For the text-containing cell, return its midpoint in (x, y) coordinate format. 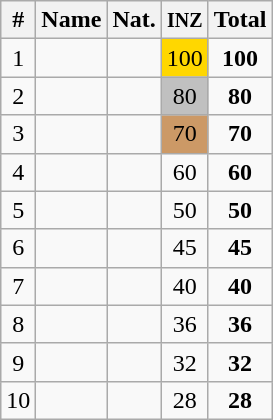
INZ (184, 20)
8 (18, 324)
Name (72, 20)
3 (18, 134)
Nat. (134, 20)
7 (18, 286)
9 (18, 362)
5 (18, 210)
# (18, 20)
4 (18, 172)
6 (18, 248)
Total (240, 20)
10 (18, 400)
1 (18, 58)
2 (18, 96)
